Return (x, y) of the center of cell containing provided text 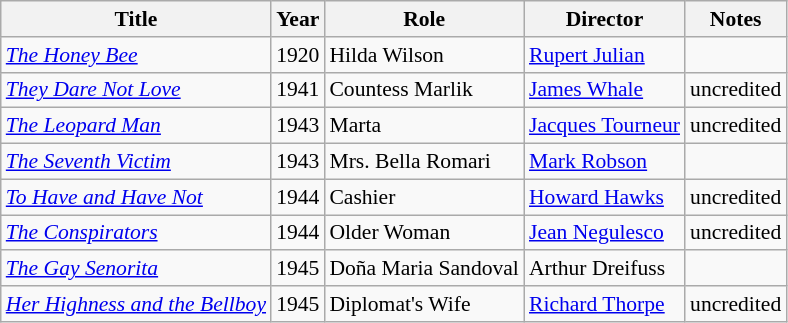
Title (136, 19)
Doña Maria Sandoval (424, 269)
Howard Hawks (604, 197)
Hilda Wilson (424, 55)
The Conspirators (136, 233)
The Gay Senorita (136, 269)
The Seventh Victim (136, 162)
Mrs. Bella Romari (424, 162)
Older Woman (424, 233)
James Whale (604, 90)
Year (298, 19)
Marta (424, 126)
Diplomat's Wife (424, 304)
Mark Robson (604, 162)
They Dare Not Love (136, 90)
1941 (298, 90)
Arthur Dreifuss (604, 269)
Cashier (424, 197)
Role (424, 19)
Notes (736, 19)
Richard Thorpe (604, 304)
Jacques Tourneur (604, 126)
Countess Marlik (424, 90)
Director (604, 19)
To Have and Have Not (136, 197)
Jean Negulesco (604, 233)
Her Highness and the Bellboy (136, 304)
The Leopard Man (136, 126)
Rupert Julian (604, 55)
1920 (298, 55)
The Honey Bee (136, 55)
